From the cell containing the given text, extract its center point as (X, Y) coordinate. 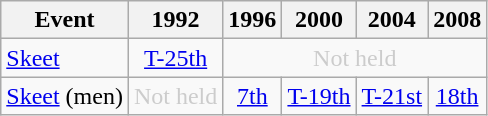
T-19th (319, 96)
Skeet (men) (65, 96)
T-21st (392, 96)
2004 (392, 20)
1996 (252, 20)
1992 (175, 20)
2008 (458, 20)
18th (458, 96)
7th (252, 96)
2000 (319, 20)
Event (65, 20)
Skeet (65, 58)
T-25th (175, 58)
